Locate the cell with the specified text and output its (X, Y) center coordinate. 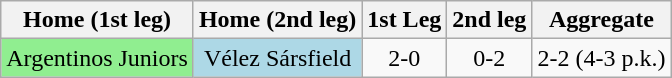
Vélez Sársfield (277, 58)
2nd leg (490, 20)
2-2 (4-3 p.k.) (602, 58)
2-0 (404, 58)
Home (2nd leg) (277, 20)
Home (1st leg) (98, 20)
0-2 (490, 58)
Aggregate (602, 20)
1st Leg (404, 20)
Argentinos Juniors (98, 58)
